Locate the cell with the specified text and output its (X, Y) center coordinate. 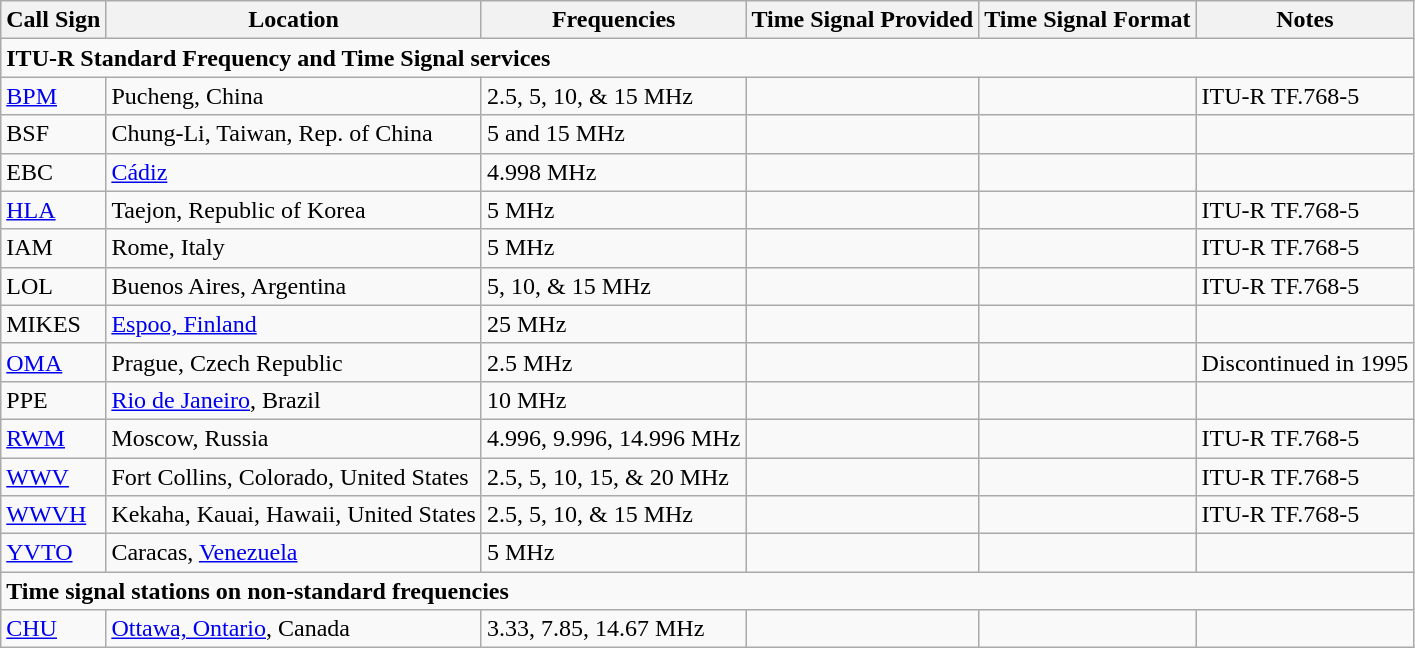
Rome, Italy (294, 248)
Time Signal Format (1088, 20)
Espoo, Finland (294, 324)
HLA (54, 210)
Call Sign (54, 20)
4.996, 9.996, 14.996 MHz (613, 438)
5 and 15 MHz (613, 134)
Rio de Janeiro, Brazil (294, 400)
Buenos Aires, Argentina (294, 286)
Time signal stations on non-standard frequencies (708, 591)
Pucheng, China (294, 96)
YVTO (54, 553)
LOL (54, 286)
Kekaha, Kauai, Hawaii, United States (294, 515)
CHU (54, 629)
Discontinued in 1995 (1305, 362)
5, 10, & 15 MHz (613, 286)
WWVH (54, 515)
Prague, Czech Republic (294, 362)
OMA (54, 362)
PPE (54, 400)
2.5, 5, 10, 15, & 20 MHz (613, 477)
Taejon, Republic of Korea (294, 210)
Caracas, Venezuela (294, 553)
Frequencies (613, 20)
Cádiz (294, 172)
BSF (54, 134)
ITU-R Standard Frequency and Time Signal services (708, 58)
BPM (54, 96)
Ottawa, Ontario, Canada (294, 629)
3.33, 7.85, 14.67 MHz (613, 629)
MIKES (54, 324)
Fort Collins, Colorado, United States (294, 477)
10 MHz (613, 400)
Location (294, 20)
WWV (54, 477)
Chung-Li, Taiwan, Rep. of China (294, 134)
Notes (1305, 20)
25 MHz (613, 324)
Moscow, Russia (294, 438)
Time Signal Provided (862, 20)
2.5 MHz (613, 362)
RWM (54, 438)
EBC (54, 172)
IAM (54, 248)
4.998 MHz (613, 172)
